Return [x, y] of the center of cell containing provided text 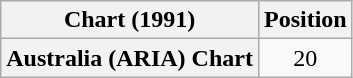
20 [305, 58]
Position [305, 20]
Australia (ARIA) Chart [130, 58]
Chart (1991) [130, 20]
